Detect which cell encompasses the target text, then output its (x, y) center coordinate. 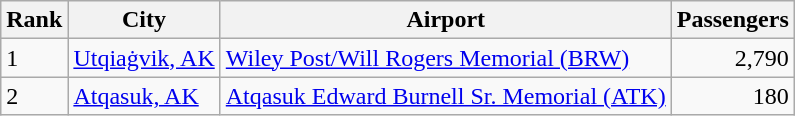
Airport (446, 20)
Atqasuk, AK (144, 96)
1 (34, 58)
180 (732, 96)
Atqasuk Edward Burnell Sr. Memorial (ATK) (446, 96)
Passengers (732, 20)
City (144, 20)
Wiley Post/Will Rogers Memorial (BRW) (446, 58)
Utqiaġvik, AK (144, 58)
Rank (34, 20)
2 (34, 96)
2,790 (732, 58)
